Find where the given text appears and provide that cell's center as (x, y) coordinate. 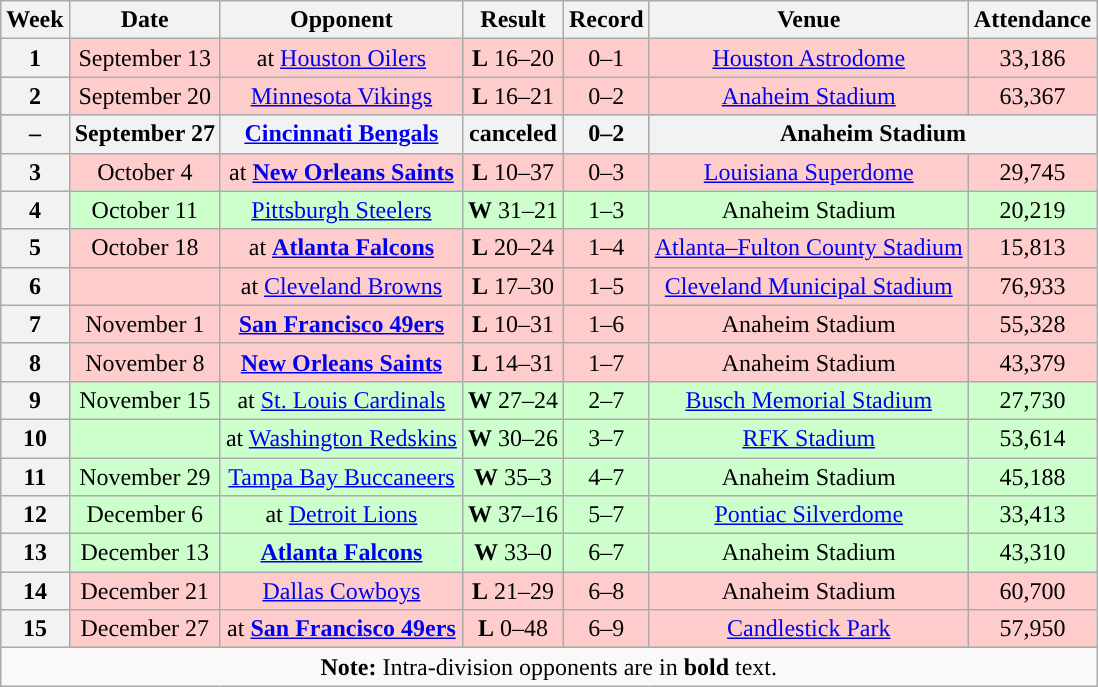
Dallas Cowboys (341, 591)
W 31–21 (512, 210)
at San Francisco 49ers (341, 629)
9 (35, 400)
3–7 (607, 438)
December 21 (144, 591)
60,700 (1032, 591)
Venue (808, 20)
Result (512, 20)
2 (35, 96)
at Detroit Lions (341, 515)
Note: Intra-division opponents are in bold text. (549, 667)
Record (607, 20)
6–9 (607, 629)
Week (35, 20)
at Washington Redskins (341, 438)
September 20 (144, 96)
0–3 (607, 172)
October 11 (144, 210)
1–6 (607, 324)
at New Orleans Saints (341, 172)
Pittsburgh Steelers (341, 210)
1 (35, 58)
New Orleans Saints (341, 362)
14 (35, 591)
at Atlanta Falcons (341, 248)
November 1 (144, 324)
Busch Memorial Stadium (808, 400)
L 10–37 (512, 172)
November 8 (144, 362)
L 16–20 (512, 58)
W 35–3 (512, 477)
October 4 (144, 172)
L 20–24 (512, 248)
September 27 (144, 134)
45,188 (1032, 477)
57,950 (1032, 629)
L 16–21 (512, 96)
20,219 (1032, 210)
63,367 (1032, 96)
September 13 (144, 58)
– (35, 134)
15 (35, 629)
Cleveland Municipal Stadium (808, 286)
5 (35, 248)
at St. Louis Cardinals (341, 400)
Houston Astrodome (808, 58)
6–8 (607, 591)
7 (35, 324)
canceled (512, 134)
W 37–16 (512, 515)
Atlanta–Fulton County Stadium (808, 248)
Minnesota Vikings (341, 96)
33,186 (1032, 58)
Opponent (341, 20)
43,310 (1032, 553)
RFK Stadium (808, 438)
L 17–30 (512, 286)
December 13 (144, 553)
13 (35, 553)
L 10–31 (512, 324)
Cincinnati Bengals (341, 134)
3 (35, 172)
Candlestick Park (808, 629)
W 27–24 (512, 400)
0–1 (607, 58)
W 30–26 (512, 438)
1–4 (607, 248)
27,730 (1032, 400)
76,933 (1032, 286)
Tampa Bay Buccaneers (341, 477)
November 15 (144, 400)
55,328 (1032, 324)
W 33–0 (512, 553)
11 (35, 477)
53,614 (1032, 438)
L 21–29 (512, 591)
4 (35, 210)
10 (35, 438)
1–3 (607, 210)
12 (35, 515)
Louisiana Superdome (808, 172)
November 29 (144, 477)
at Houston Oilers (341, 58)
6–7 (607, 553)
at Cleveland Browns (341, 286)
L 14–31 (512, 362)
15,813 (1032, 248)
Attendance (1032, 20)
1–7 (607, 362)
5–7 (607, 515)
33,413 (1032, 515)
October 18 (144, 248)
December 27 (144, 629)
Pontiac Silverdome (808, 515)
2–7 (607, 400)
6 (35, 286)
43,379 (1032, 362)
8 (35, 362)
1–5 (607, 286)
4–7 (607, 477)
San Francisco 49ers (341, 324)
December 6 (144, 515)
L 0–48 (512, 629)
Date (144, 20)
Atlanta Falcons (341, 553)
29,745 (1032, 172)
